Capture the cell that displays the provided text and extract its [X, Y] central coordinate. 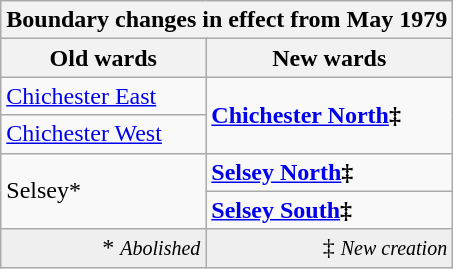
Old wards [104, 58]
Chichester East [104, 96]
Chichester North‡ [330, 115]
Chichester West [104, 134]
Selsey South‡ [330, 210]
Selsey North‡ [330, 172]
Selsey* [104, 191]
New wards [330, 58]
Boundary changes in effect from May 1979 [227, 20]
* Abolished [104, 248]
‡ New creation [330, 248]
